Detect which cell encompasses the target text, then output its [x, y] center coordinate. 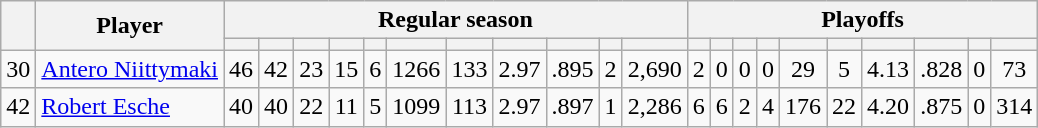
.895 [572, 69]
.828 [942, 69]
11 [346, 107]
Robert Esche [130, 107]
176 [802, 107]
2,286 [654, 107]
73 [1014, 69]
Player [130, 26]
314 [1014, 107]
Antero Niittymaki [130, 69]
46 [242, 69]
4 [768, 107]
Playoffs [862, 20]
1099 [416, 107]
.875 [942, 107]
29 [802, 69]
133 [470, 69]
2,690 [654, 69]
1266 [416, 69]
15 [346, 69]
30 [18, 69]
4.20 [888, 107]
23 [312, 69]
1 [610, 107]
4.13 [888, 69]
.897 [572, 107]
113 [470, 107]
Regular season [456, 20]
